Locate the cell with the specified text and output its (x, y) center coordinate. 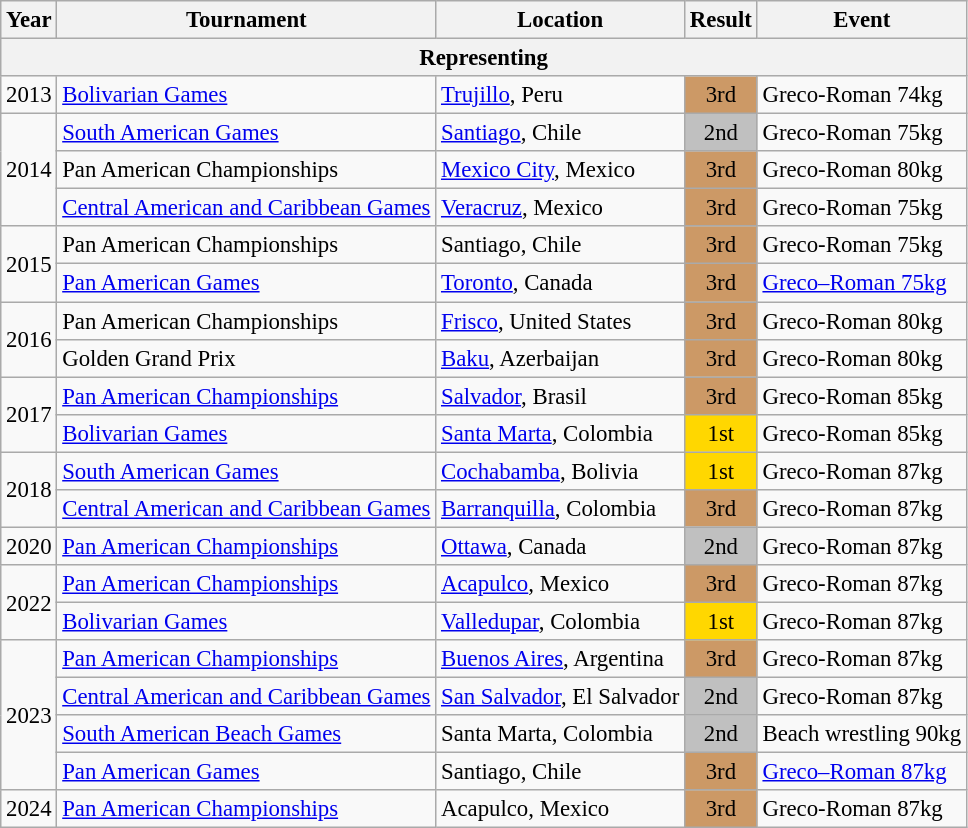
Golden Grand Prix (246, 358)
Barranquilla, Colombia (560, 509)
2018 (29, 490)
Beach wrestling 90kg (862, 734)
Representing (484, 58)
Event (862, 20)
Trujillo, Peru (560, 95)
Greco–Roman 75kg (862, 283)
Veracruz, Mexico (560, 208)
2020 (29, 546)
2014 (29, 170)
Tournament (246, 20)
2024 (29, 809)
Greco–Roman 87kg (862, 772)
San Salvador, El Salvador (560, 697)
2015 (29, 264)
Cochabamba, Bolivia (560, 471)
Result (722, 20)
Toronto, Canada (560, 283)
2016 (29, 340)
South American Beach Games (246, 734)
2022 (29, 602)
Ottawa, Canada (560, 546)
Salvador, Brasil (560, 396)
Mexico City, Mexico (560, 170)
Greco-Roman 74kg (862, 95)
Frisco, United States (560, 321)
2017 (29, 414)
Location (560, 20)
2013 (29, 95)
2023 (29, 715)
Year (29, 20)
Valledupar, Colombia (560, 621)
Baku, Azerbaijan (560, 358)
Buenos Aires, Argentina (560, 659)
